Capture the cell that displays the provided text and extract its (X, Y) central coordinate. 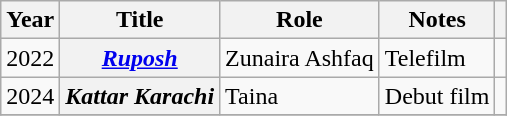
Kattar Karachi (140, 96)
Role (300, 20)
Debut film (437, 96)
Taina (300, 96)
Ruposh (140, 58)
Telefilm (437, 58)
2022 (30, 58)
Zunaira Ashfaq (300, 58)
2024 (30, 96)
Title (140, 20)
Year (30, 20)
Notes (437, 20)
